Identify which cell holds the provided text, then report its (X, Y) central coordinate. 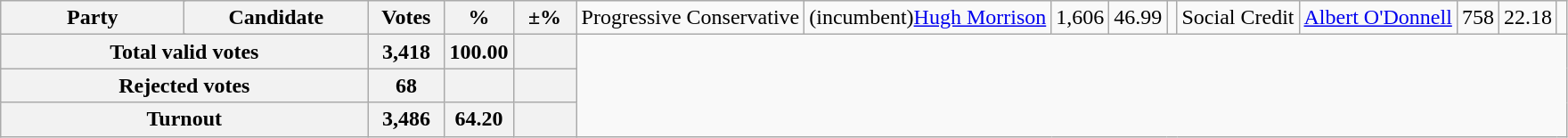
Progressive Conservative (690, 18)
Votes (406, 18)
% (479, 18)
100.00 (479, 52)
1,606 (1080, 18)
Social Credit (1238, 18)
64.20 (479, 119)
46.99 (1139, 18)
Candidate (276, 18)
758 (1477, 18)
(incumbent)Hugh Morrison (928, 18)
3,418 (406, 52)
Rejected votes (184, 85)
Turnout (184, 119)
Total valid votes (184, 52)
3,486 (406, 119)
68 (406, 85)
Albert O'Donnell (1377, 18)
Party (93, 18)
22.18 (1527, 18)
±% (545, 18)
